Identify which cell holds the provided text, then report its [X, Y] central coordinate. 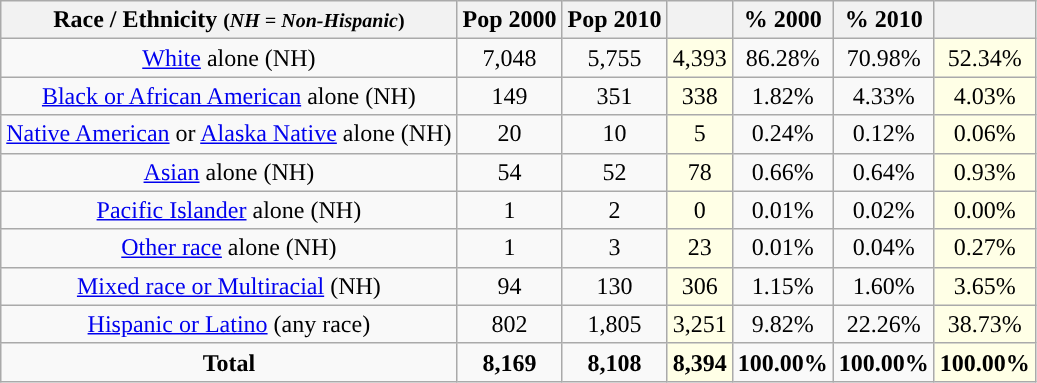
Race / Ethnicity (NH = Non-Hispanic) [229, 20]
Asian alone (NH) [229, 172]
White alone (NH) [229, 58]
Mixed race or Multiracial (NH) [229, 286]
0.12% [884, 134]
0.04% [884, 248]
% 2000 [782, 20]
0.06% [984, 134]
Pacific Islander alone (NH) [229, 210]
78 [700, 172]
5,755 [614, 58]
351 [614, 96]
7,048 [510, 58]
38.73% [984, 324]
4,393 [700, 58]
3 [614, 248]
22.26% [884, 324]
94 [510, 286]
3.65% [984, 286]
3,251 [700, 324]
Pop 2000 [510, 20]
5 [700, 134]
70.98% [884, 58]
Other race alone (NH) [229, 248]
8,108 [614, 362]
149 [510, 96]
1.60% [884, 286]
20 [510, 134]
0.27% [984, 248]
23 [700, 248]
0.93% [984, 172]
54 [510, 172]
802 [510, 324]
0 [700, 210]
0.64% [884, 172]
8,394 [700, 362]
1.82% [782, 96]
10 [614, 134]
Total [229, 362]
0.66% [782, 172]
306 [700, 286]
52 [614, 172]
1.15% [782, 286]
2 [614, 210]
% 2010 [884, 20]
4.03% [984, 96]
9.82% [782, 324]
8,169 [510, 362]
130 [614, 286]
Pop 2010 [614, 20]
Native American or Alaska Native alone (NH) [229, 134]
338 [700, 96]
0.00% [984, 210]
0.24% [782, 134]
1,805 [614, 324]
Black or African American alone (NH) [229, 96]
86.28% [782, 58]
Hispanic or Latino (any race) [229, 324]
0.02% [884, 210]
4.33% [884, 96]
52.34% [984, 58]
